Determine the [x, y] coordinate at the center of the cell enclosing the given text.  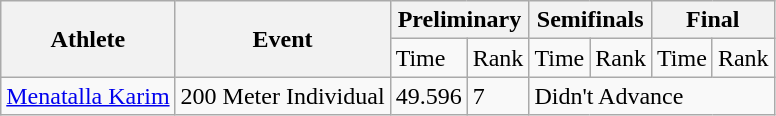
Athlete [88, 39]
Event [282, 39]
Semifinals [590, 20]
Menatalla Karim [88, 96]
200 Meter Individual [282, 96]
49.596 [428, 96]
7 [498, 96]
Didn't Advance [652, 96]
Final [712, 20]
Preliminary [460, 20]
